Identify which cell holds the provided text, then report its [x, y] central coordinate. 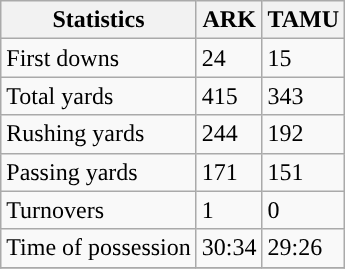
Time of possession [99, 248]
TAMU [304, 20]
15 [304, 58]
1 [229, 210]
ARK [229, 20]
171 [229, 172]
0 [304, 210]
244 [229, 134]
Passing yards [99, 172]
Turnovers [99, 210]
343 [304, 96]
415 [229, 96]
29:26 [304, 248]
Rushing yards [99, 134]
Statistics [99, 20]
151 [304, 172]
First downs [99, 58]
30:34 [229, 248]
Total yards [99, 96]
192 [304, 134]
24 [229, 58]
